Scan for the cell matching the given text and deliver its (X, Y) coordinate at center. 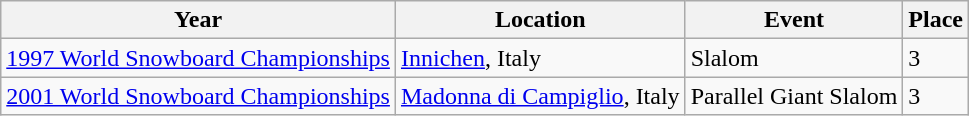
Location (540, 20)
Parallel Giant Slalom (794, 96)
Event (794, 20)
Year (198, 20)
Innichen, Italy (540, 58)
1997 World Snowboard Championships (198, 58)
Place (936, 20)
Madonna di Campiglio, Italy (540, 96)
Slalom (794, 58)
2001 World Snowboard Championships (198, 96)
